Find where the given text appears and provide that cell's center as [X, Y] coordinate. 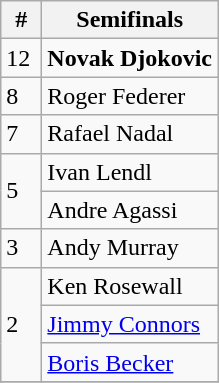
Boris Becker [130, 362]
Semifinals [130, 20]
Andy Murray [130, 248]
Ken Rosewall [130, 286]
2 [22, 324]
12 [22, 58]
Novak Djokovic [130, 58]
Rafael Nadal [130, 134]
Roger Federer [130, 96]
7 [22, 134]
Andre Agassi [130, 210]
8 [22, 96]
# [22, 20]
Jimmy Connors [130, 324]
3 [22, 248]
5 [22, 191]
Ivan Lendl [130, 172]
